Identify which cell holds the provided text, then report its (x, y) central coordinate. 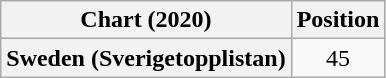
Position (338, 20)
45 (338, 58)
Chart (2020) (146, 20)
Sweden (Sverigetopplistan) (146, 58)
